Return the [X, Y] coordinate for the center point of the cell that contains the specified text.  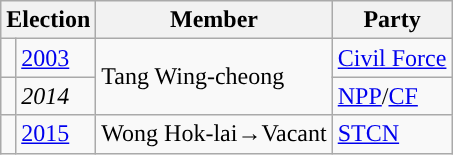
Civil Force [392, 58]
Member [214, 20]
2003 [56, 58]
2015 [56, 134]
NPP/CF [392, 96]
2014 [56, 96]
Tang Wing-cheong [214, 77]
Party [392, 20]
STCN [392, 134]
Election [48, 20]
Wong Hok-lai→Vacant [214, 134]
